Search for the cell housing the specified text and yield its [X, Y] center coordinate. 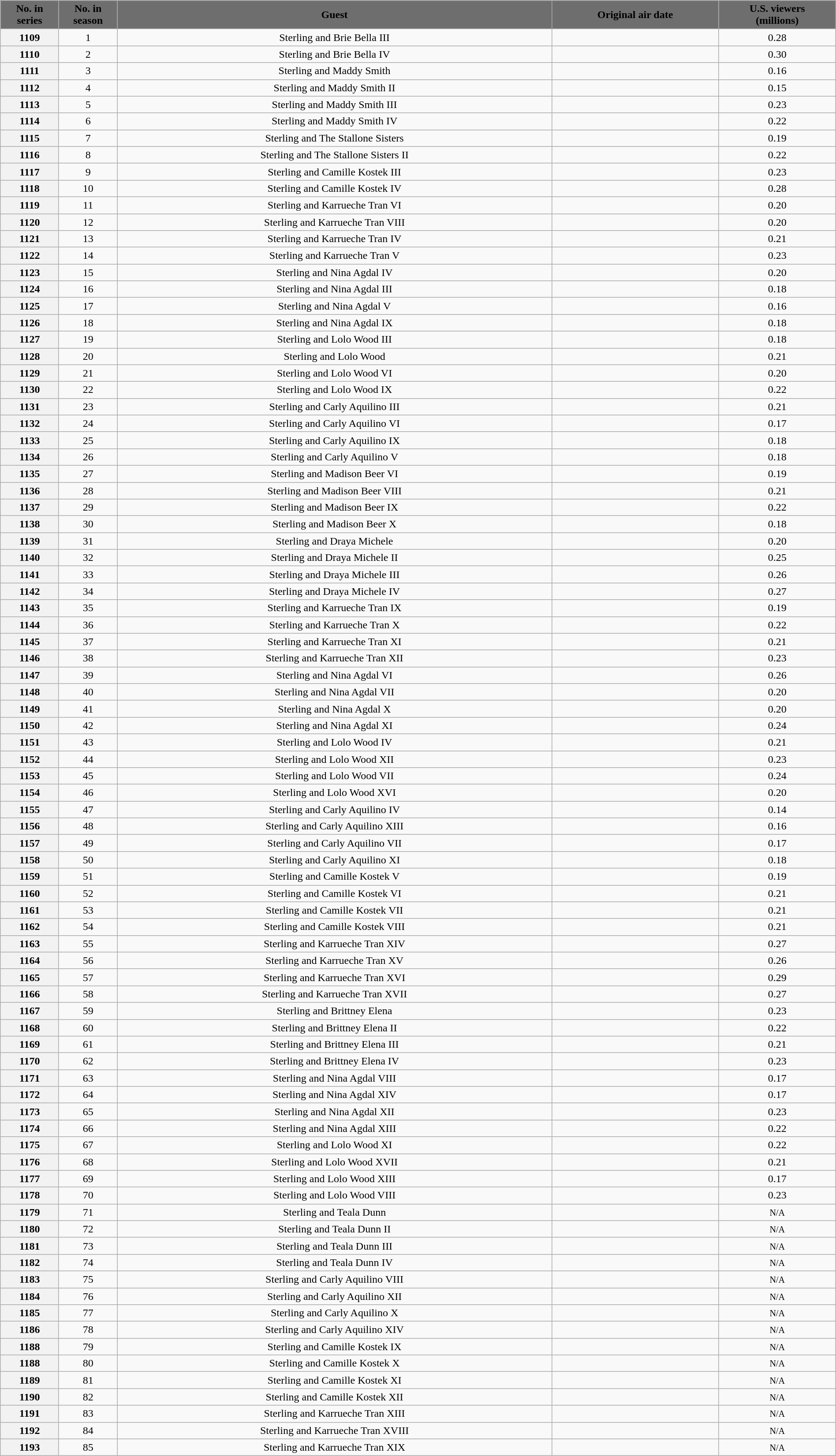
1176 [30, 1162]
0.15 [777, 88]
Sterling and Lolo Wood XVII [334, 1162]
1153 [30, 776]
80 [88, 1363]
Sterling and Lolo Wood VI [334, 373]
65 [88, 1112]
1179 [30, 1212]
84 [88, 1430]
1135 [30, 474]
1173 [30, 1112]
63 [88, 1078]
Sterling and Maddy Smith [334, 71]
Sterling and Nina Agdal VI [334, 675]
13 [88, 239]
10 [88, 188]
1130 [30, 390]
14 [88, 256]
Sterling and Camille Kostek X [334, 1363]
1174 [30, 1128]
Sterling and Teala Dunn IV [334, 1262]
68 [88, 1162]
1134 [30, 457]
Sterling and Brittney Elena II [334, 1028]
Sterling and Karrueche Tran V [334, 256]
55 [88, 944]
34 [88, 591]
Sterling and Nina Agdal VIII [334, 1078]
Sterling and Carly Aquilino XIV [334, 1330]
54 [88, 927]
Sterling and Nina Agdal XII [334, 1112]
1119 [30, 205]
Sterling and Carly Aquilino XIII [334, 826]
Sterling and Karrueche Tran XIII [334, 1414]
36 [88, 625]
3 [88, 71]
Sterling and Brie Bella IV [334, 54]
1144 [30, 625]
28 [88, 491]
1133 [30, 440]
U.S. viewers(millions) [777, 15]
Sterling and Nina Agdal X [334, 709]
1183 [30, 1279]
1129 [30, 373]
1146 [30, 658]
23 [88, 407]
16 [88, 289]
4 [88, 88]
37 [88, 642]
75 [88, 1279]
Sterling and Camille Kostek III [334, 172]
1181 [30, 1246]
1122 [30, 256]
47 [88, 810]
1164 [30, 960]
1126 [30, 323]
Sterling and Lolo Wood [334, 356]
Sterling and Camille Kostek V [334, 877]
Sterling and Nina Agdal III [334, 289]
1186 [30, 1330]
Sterling and Karrueche Tran XVIII [334, 1430]
Sterling and Madison Beer IX [334, 508]
31 [88, 541]
38 [88, 658]
49 [88, 843]
Sterling and Karrueche Tran XIX [334, 1447]
7 [88, 138]
1156 [30, 826]
1148 [30, 692]
Sterling and Maddy Smith III [334, 105]
Sterling and Carly Aquilino V [334, 457]
1150 [30, 725]
6 [88, 121]
Sterling and Lolo Wood XII [334, 759]
1158 [30, 860]
45 [88, 776]
Sterling and Carly Aquilino III [334, 407]
Sterling and Teala Dunn III [334, 1246]
1160 [30, 893]
Sterling and Karrueche Tran IV [334, 239]
Sterling and Karrueche Tran IX [334, 608]
9 [88, 172]
1109 [30, 37]
Sterling and Nina Agdal V [334, 306]
1171 [30, 1078]
32 [88, 558]
Sterling and Camille Kostek VII [334, 910]
1169 [30, 1045]
1191 [30, 1414]
Sterling and Camille Kostek IV [334, 188]
26 [88, 457]
Sterling and Brittney Elena [334, 1011]
Original air date [635, 15]
1189 [30, 1380]
1141 [30, 575]
78 [88, 1330]
Sterling and Carly Aquilino IX [334, 440]
0.30 [777, 54]
1120 [30, 222]
66 [88, 1128]
8 [88, 155]
Sterling and Nina Agdal IV [334, 273]
1138 [30, 524]
1116 [30, 155]
Sterling and Madison Beer VIII [334, 491]
Sterling and Brie Bella III [334, 37]
22 [88, 390]
1170 [30, 1061]
1154 [30, 793]
70 [88, 1195]
Sterling and Camille Kostek XI [334, 1380]
19 [88, 340]
1185 [30, 1313]
1113 [30, 105]
44 [88, 759]
58 [88, 994]
Sterling and Karrueche Tran X [334, 625]
1190 [30, 1397]
46 [88, 793]
Guest [334, 15]
42 [88, 725]
Sterling and Camille Kostek IX [334, 1347]
1115 [30, 138]
1178 [30, 1195]
1168 [30, 1028]
27 [88, 474]
Sterling and Teala Dunn [334, 1212]
Sterling and Draya Michele II [334, 558]
1127 [30, 340]
1142 [30, 591]
1184 [30, 1296]
Sterling and Carly Aquilino IV [334, 810]
56 [88, 960]
Sterling and Teala Dunn II [334, 1229]
Sterling and Maddy Smith IV [334, 121]
Sterling and Lolo Wood III [334, 340]
Sterling and The Stallone Sisters II [334, 155]
1167 [30, 1011]
83 [88, 1414]
1180 [30, 1229]
17 [88, 306]
1177 [30, 1179]
Sterling and Lolo Wood XVI [334, 793]
18 [88, 323]
62 [88, 1061]
0.25 [777, 558]
Sterling and Draya Michele III [334, 575]
40 [88, 692]
Sterling and Carly Aquilino VI [334, 423]
29 [88, 508]
Sterling and Brittney Elena IV [334, 1061]
Sterling and Nina Agdal VII [334, 692]
59 [88, 1011]
Sterling and Karrueche Tran XIV [334, 944]
1165 [30, 977]
No. inseries [30, 15]
1162 [30, 927]
Sterling and Lolo Wood VIII [334, 1195]
1143 [30, 608]
71 [88, 1212]
1157 [30, 843]
1193 [30, 1447]
1114 [30, 121]
72 [88, 1229]
Sterling and Karrueche Tran XII [334, 658]
30 [88, 524]
64 [88, 1095]
1159 [30, 877]
57 [88, 977]
1123 [30, 273]
Sterling and Karrueche Tran XVII [334, 994]
Sterling and Draya Michele [334, 541]
1152 [30, 759]
52 [88, 893]
82 [88, 1397]
51 [88, 877]
Sterling and The Stallone Sisters [334, 138]
Sterling and Camille Kostek XII [334, 1397]
48 [88, 826]
1 [88, 37]
20 [88, 356]
15 [88, 273]
1139 [30, 541]
61 [88, 1045]
35 [88, 608]
1161 [30, 910]
73 [88, 1246]
Sterling and Karrueche Tran VIII [334, 222]
0.29 [777, 977]
Sterling and Karrueche Tran XI [334, 642]
53 [88, 910]
77 [88, 1313]
Sterling and Madison Beer VI [334, 474]
2 [88, 54]
0.14 [777, 810]
43 [88, 742]
1137 [30, 508]
1145 [30, 642]
1111 [30, 71]
Sterling and Carly Aquilino XII [334, 1296]
Sterling and Carly Aquilino XI [334, 860]
Sterling and Lolo Wood IX [334, 390]
Sterling and Lolo Wood VII [334, 776]
24 [88, 423]
Sterling and Lolo Wood XIII [334, 1179]
21 [88, 373]
Sterling and Camille Kostek VI [334, 893]
1163 [30, 944]
50 [88, 860]
41 [88, 709]
1140 [30, 558]
1121 [30, 239]
76 [88, 1296]
1182 [30, 1262]
25 [88, 440]
No. inseason [88, 15]
Sterling and Nina Agdal XIV [334, 1095]
1132 [30, 423]
69 [88, 1179]
Sterling and Draya Michele IV [334, 591]
Sterling and Nina Agdal XIII [334, 1128]
Sterling and Maddy Smith II [334, 88]
Sterling and Brittney Elena III [334, 1045]
Sterling and Carly Aquilino VIII [334, 1279]
Sterling and Carly Aquilino VII [334, 843]
1112 [30, 88]
Sterling and Karrueche Tran XVI [334, 977]
81 [88, 1380]
1166 [30, 994]
Sterling and Nina Agdal XI [334, 725]
1172 [30, 1095]
1131 [30, 407]
1175 [30, 1145]
1192 [30, 1430]
Sterling and Madison Beer X [334, 524]
12 [88, 222]
11 [88, 205]
60 [88, 1028]
39 [88, 675]
1118 [30, 188]
Sterling and Lolo Wood IV [334, 742]
Sterling and Carly Aquilino X [334, 1313]
1125 [30, 306]
1147 [30, 675]
1149 [30, 709]
1151 [30, 742]
Sterling and Karrueche Tran VI [334, 205]
67 [88, 1145]
1110 [30, 54]
74 [88, 1262]
5 [88, 105]
Sterling and Nina Agdal IX [334, 323]
Sterling and Karrueche Tran XV [334, 960]
1124 [30, 289]
1136 [30, 491]
85 [88, 1447]
79 [88, 1347]
1117 [30, 172]
Sterling and Lolo Wood XI [334, 1145]
1128 [30, 356]
Sterling and Camille Kostek VIII [334, 927]
33 [88, 575]
1155 [30, 810]
